Scan for the cell matching the given text and deliver its (x, y) coordinate at center. 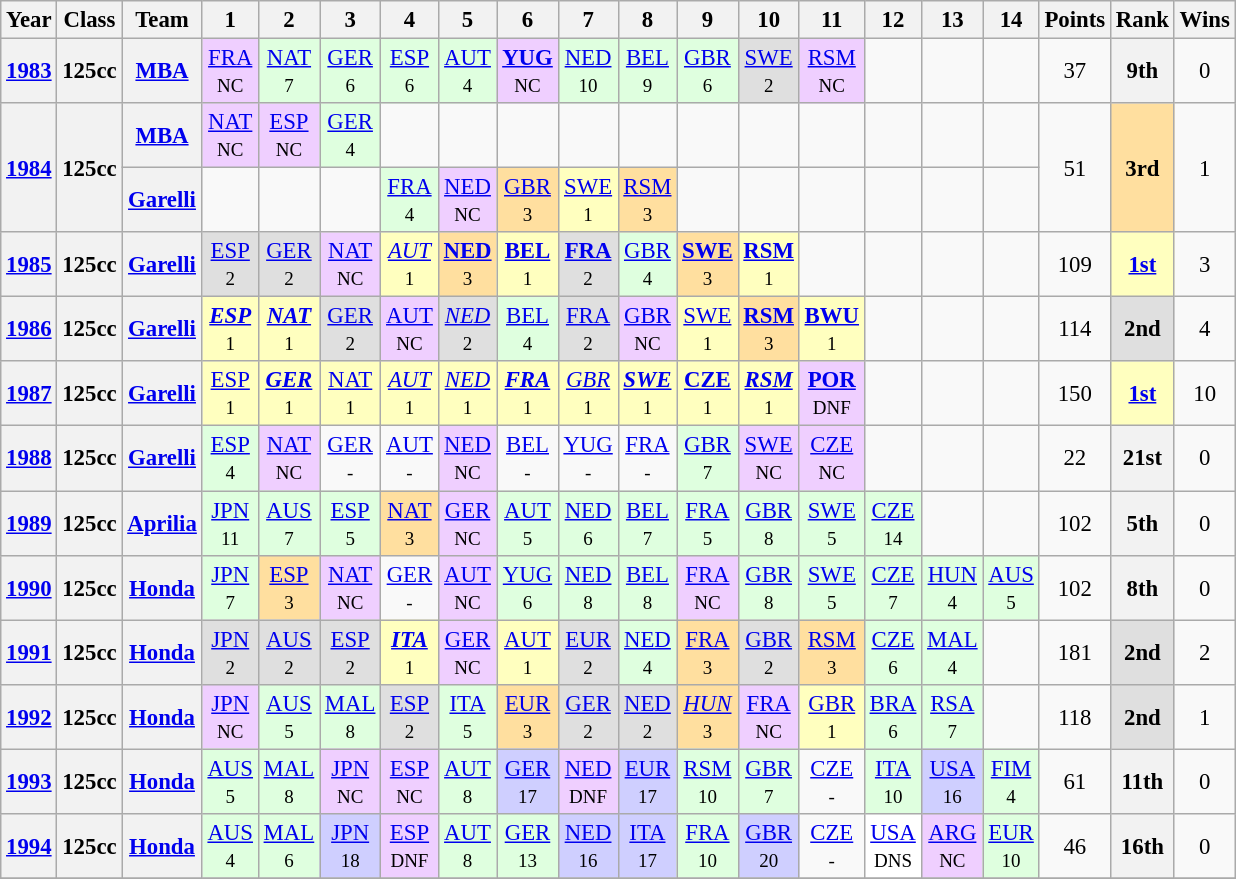
Team (162, 20)
11th (1142, 782)
8th (1142, 588)
NED3 (468, 264)
CZE1 (708, 394)
BRA6 (892, 716)
AUT4 (468, 72)
GBR3 (528, 200)
1989 (29, 524)
CZE14 (892, 524)
Class (90, 20)
RSA7 (952, 716)
150 (1074, 394)
GER13 (528, 846)
ESPDNF (410, 846)
7 (588, 20)
ESP5 (350, 524)
ESP6 (410, 72)
ARGNC (952, 846)
6 (528, 20)
118 (1074, 716)
FRA3 (708, 652)
5 (468, 20)
MAL4 (952, 652)
NED10 (588, 72)
BEL4 (528, 330)
1984 (29, 168)
109 (1074, 264)
Points (1074, 20)
1988 (29, 458)
SWE3 (708, 264)
21st (1142, 458)
ESP3 (288, 588)
NED16 (588, 846)
BEL8 (648, 588)
37 (1074, 72)
BEL7 (648, 524)
NED4 (648, 652)
PORDNF (832, 394)
BWU1 (832, 330)
EUR2 (588, 652)
HUN3 (708, 716)
CZE6 (892, 652)
NAT7 (288, 72)
1987 (29, 394)
JPN7 (230, 588)
EUR10 (1011, 846)
NAT3 (410, 524)
YUG- (588, 458)
Wins (1204, 20)
ITA17 (648, 846)
NED6 (588, 524)
YUG6 (528, 588)
GER6 (350, 72)
EUR3 (528, 716)
46 (1074, 846)
FRA5 (708, 524)
FIM4 (1011, 782)
5th (1142, 524)
FRA- (648, 458)
NEDDNF (588, 782)
8 (648, 20)
GBR4 (648, 264)
RSMNC (832, 72)
GER17 (528, 782)
GBR20 (768, 846)
GBR6 (708, 72)
3rd (1142, 168)
1990 (29, 588)
EUR17 (648, 782)
ITA1 (410, 652)
AUS2 (288, 652)
1983 (29, 72)
FRA1 (528, 394)
SWE2 (768, 72)
Rank (1142, 20)
JPN11 (230, 524)
MAL6 (288, 846)
FRA4 (410, 200)
GBRNC (648, 330)
JPN18 (350, 846)
1993 (29, 782)
USA16 (952, 782)
NED8 (588, 588)
Year (29, 20)
GER1 (288, 394)
USADNS (892, 846)
CZENC (832, 458)
22 (1074, 458)
51 (1074, 168)
BEL- (528, 458)
Aprilia (162, 524)
AUT5 (528, 524)
GBR2 (768, 652)
BEL9 (648, 72)
JPN2 (230, 652)
1991 (29, 652)
1986 (29, 330)
BEL1 (528, 264)
1992 (29, 716)
NED1 (468, 394)
ITA10 (892, 782)
ITA5 (468, 716)
AUT- (410, 458)
1994 (29, 846)
AUS4 (230, 846)
9th (1142, 72)
RSM10 (708, 782)
HUN4 (952, 588)
9 (708, 20)
61 (1074, 782)
SWENC (768, 458)
GER4 (350, 136)
181 (1074, 652)
YUGNC (528, 72)
13 (952, 20)
1985 (29, 264)
FRA10 (708, 846)
12 (892, 20)
ESP4 (230, 458)
11 (832, 20)
14 (1011, 20)
AUS7 (288, 524)
CZE7 (892, 588)
114 (1074, 330)
16th (1142, 846)
